Return the [X, Y] coordinate for the center point of the cell that contains the specified text.  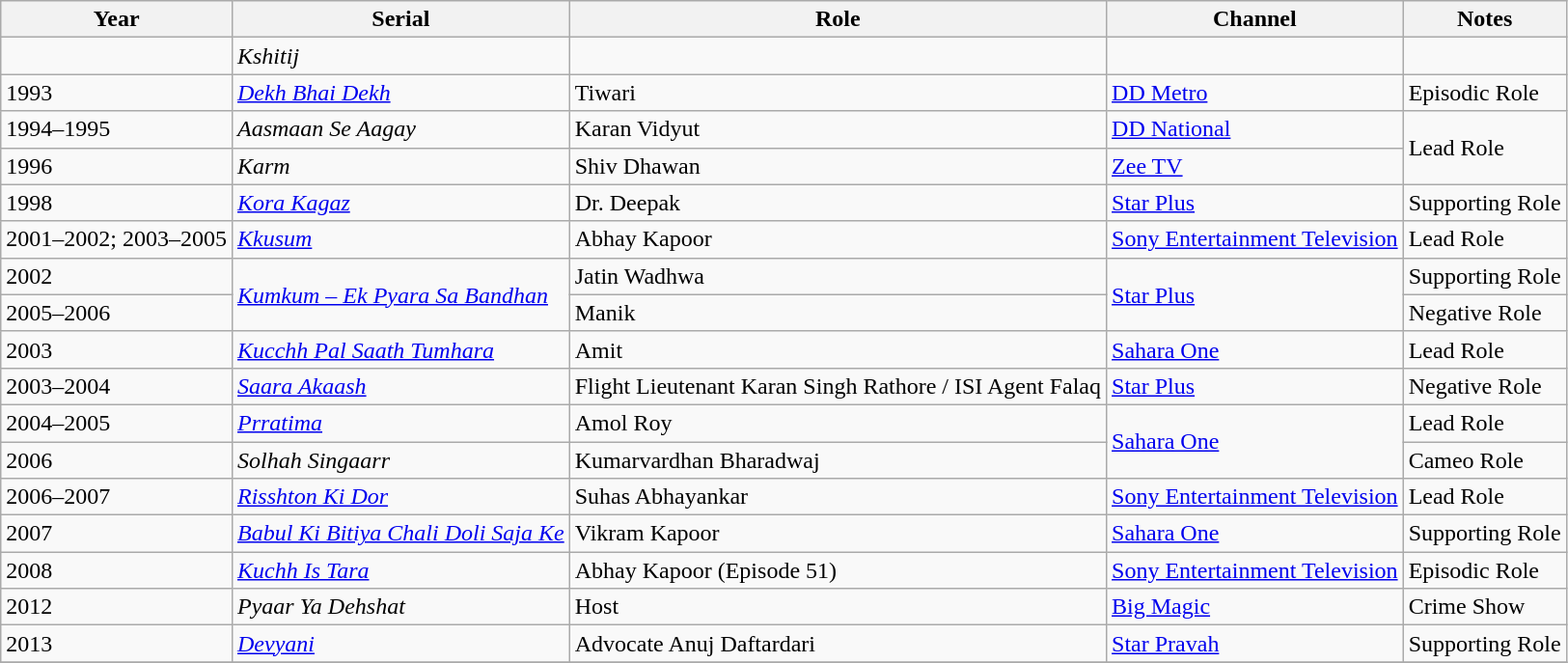
2002 [117, 276]
Serial [400, 19]
2006–2007 [117, 497]
Amit [838, 349]
Kuchh Is Tara [400, 570]
Role [838, 19]
2005–2006 [117, 313]
2004–2005 [117, 423]
DD Metro [1255, 93]
1996 [117, 166]
1994–1995 [117, 129]
Manik [838, 313]
2008 [117, 570]
Karm [400, 166]
Karan Vidyut [838, 129]
1998 [117, 203]
Saara Akaash [400, 386]
Aasmaan Se Aagay [400, 129]
Abhay Kapoor (Episode 51) [838, 570]
Solhah Singaarr [400, 460]
Prratima [400, 423]
2001–2002; 2003–2005 [117, 239]
Dr. Deepak [838, 203]
Abhay Kapoor [838, 239]
Vikram Kapoor [838, 534]
2012 [117, 607]
2013 [117, 644]
Shiv Dhawan [838, 166]
Crime Show [1484, 607]
Cameo Role [1484, 460]
Zee TV [1255, 166]
Pyaar Ya Dehshat [400, 607]
1993 [117, 93]
Flight Lieutenant Karan Singh Rathore / ISI Agent Falaq [838, 386]
Devyani [400, 644]
Big Magic [1255, 607]
Jatin Wadhwa [838, 276]
Suhas Abhayankar [838, 497]
Notes [1484, 19]
Risshton Ki Dor [400, 497]
Babul Ki Bitiya Chali Doli Saja Ke [400, 534]
2007 [117, 534]
Dekh Bhai Dekh [400, 93]
Kshitij [400, 56]
Kucchh Pal Saath Tumhara [400, 349]
DD National [1255, 129]
Host [838, 607]
2003 [117, 349]
Kkusum [400, 239]
2003–2004 [117, 386]
2006 [117, 460]
Amol Roy [838, 423]
Kumkum – Ek Pyara Sa Bandhan [400, 294]
Channel [1255, 19]
Kumarvardhan Bharadwaj [838, 460]
Kora Kagaz [400, 203]
Tiwari [838, 93]
Star Pravah [1255, 644]
Year [117, 19]
Advocate Anuj Daftardari [838, 644]
